Find where the given text appears and provide that cell's center as [x, y] coordinate. 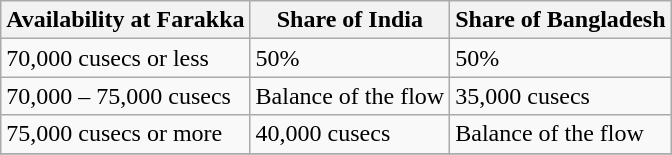
Share of Bangladesh [560, 20]
70,000 cusecs or less [126, 58]
40,000 cusecs [350, 134]
35,000 cusecs [560, 96]
Availability at Farakka [126, 20]
Share of India [350, 20]
75,000 cusecs or more [126, 134]
70,000 – 75,000 cusecs [126, 96]
